Extract the [X, Y] coordinate from the center of the cell holding the provided text.  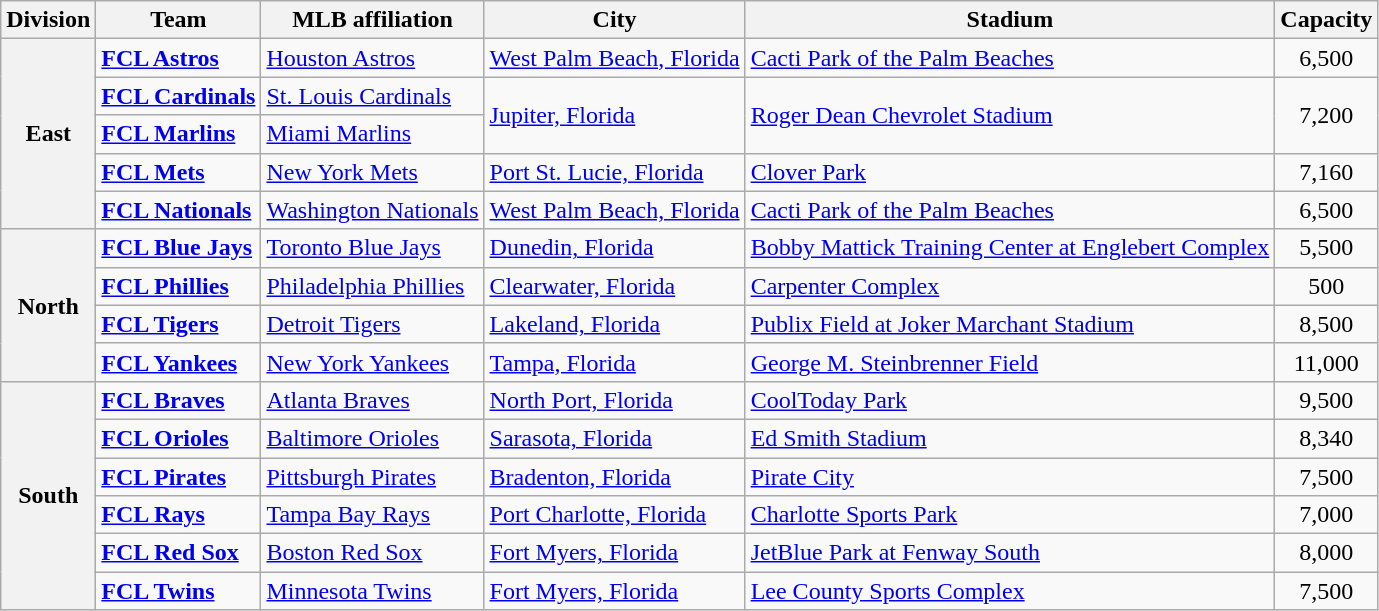
5,500 [1326, 248]
Roger Dean Chevrolet Stadium [1010, 115]
Toronto Blue Jays [372, 248]
St. Louis Cardinals [372, 96]
FCL Marlins [178, 134]
FCL Red Sox [178, 553]
East [48, 134]
FCL Cardinals [178, 96]
Lee County Sports Complex [1010, 591]
7,000 [1326, 515]
City [614, 20]
7,200 [1326, 115]
Tampa, Florida [614, 362]
500 [1326, 286]
8,340 [1326, 438]
FCL Astros [178, 58]
North [48, 305]
MLB affiliation [372, 20]
Boston Red Sox [372, 553]
Miami Marlins [372, 134]
Carpenter Complex [1010, 286]
Jupiter, Florida [614, 115]
8,000 [1326, 553]
New York Yankees [372, 362]
FCL Orioles [178, 438]
Capacity [1326, 20]
North Port, Florida [614, 400]
Dunedin, Florida [614, 248]
Clearwater, Florida [614, 286]
Charlotte Sports Park [1010, 515]
Port St. Lucie, Florida [614, 172]
Bobby Mattick Training Center at Englebert Complex [1010, 248]
Team [178, 20]
FCL Rays [178, 515]
Tampa Bay Rays [372, 515]
Minnesota Twins [372, 591]
Baltimore Orioles [372, 438]
7,160 [1326, 172]
JetBlue Park at Fenway South [1010, 553]
FCL Nationals [178, 210]
Houston Astros [372, 58]
Publix Field at Joker Marchant Stadium [1010, 324]
8,500 [1326, 324]
FCL Yankees [178, 362]
FCL Phillies [178, 286]
Pirate City [1010, 477]
Washington Nationals [372, 210]
Philadelphia Phillies [372, 286]
Ed Smith Stadium [1010, 438]
FCL Mets [178, 172]
FCL Blue Jays [178, 248]
Detroit Tigers [372, 324]
11,000 [1326, 362]
Division [48, 20]
Pittsburgh Pirates [372, 477]
FCL Braves [178, 400]
FCL Pirates [178, 477]
CoolToday Park [1010, 400]
FCL Tigers [178, 324]
9,500 [1326, 400]
George M. Steinbrenner Field [1010, 362]
Lakeland, Florida [614, 324]
New York Mets [372, 172]
Port Charlotte, Florida [614, 515]
Atlanta Braves [372, 400]
FCL Twins [178, 591]
South [48, 495]
Bradenton, Florida [614, 477]
Stadium [1010, 20]
Sarasota, Florida [614, 438]
Clover Park [1010, 172]
